Return the (x, y) coordinate for the center point of the cell that contains the specified text.  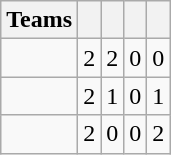
Teams (40, 20)
